Return the [x, y] coordinate for the center point of the cell that contains the specified text.  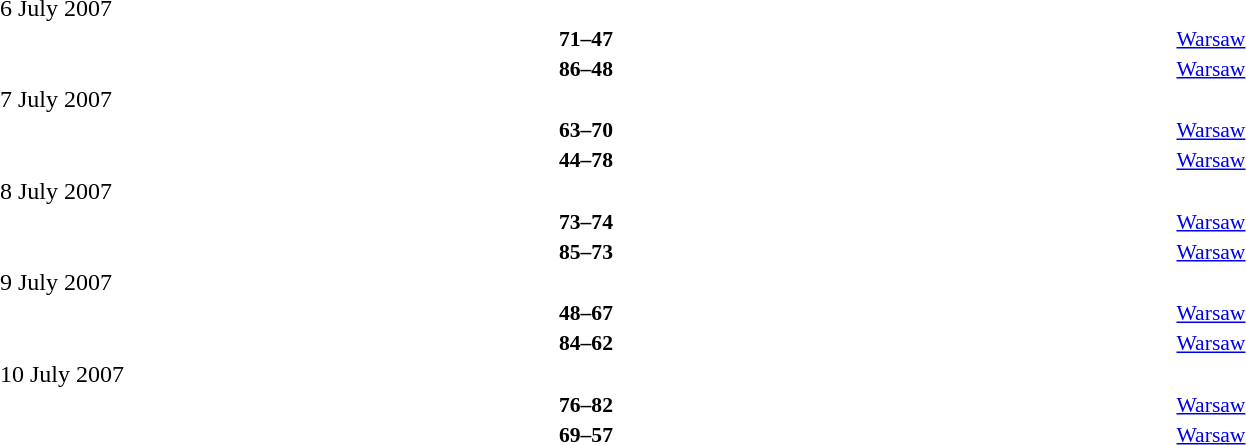
73–74 [586, 222]
76–82 [586, 404]
71–47 [586, 38]
48–67 [586, 313]
84–62 [586, 343]
63–70 [586, 130]
86–48 [586, 68]
85–73 [586, 252]
44–78 [586, 160]
